Return [X, Y] of the center of cell containing provided text 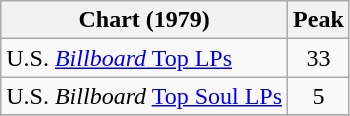
Peak [319, 20]
5 [319, 96]
33 [319, 58]
Chart (1979) [144, 20]
U.S. Billboard Top Soul LPs [144, 96]
U.S. Billboard Top LPs [144, 58]
